Locate the cell with the specified text and output its (x, y) center coordinate. 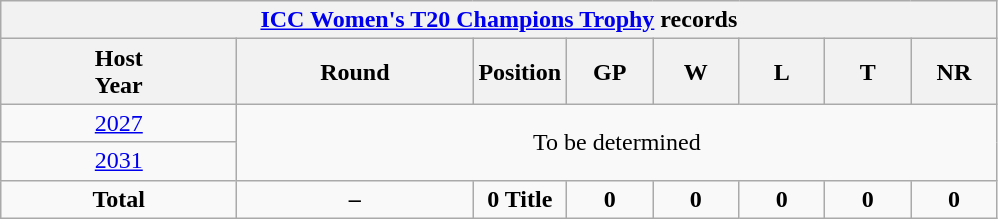
HostYear (119, 72)
Total (119, 199)
2027 (119, 123)
GP (610, 72)
– (355, 199)
2031 (119, 161)
Round (355, 72)
L (782, 72)
Position (520, 72)
To be determined (617, 142)
ICC Women's T20 Champions Trophy records (499, 20)
W (696, 72)
T (868, 72)
NR (954, 72)
0 Title (520, 199)
